Determine the [x, y] coordinate at the center of the cell enclosing the given text.  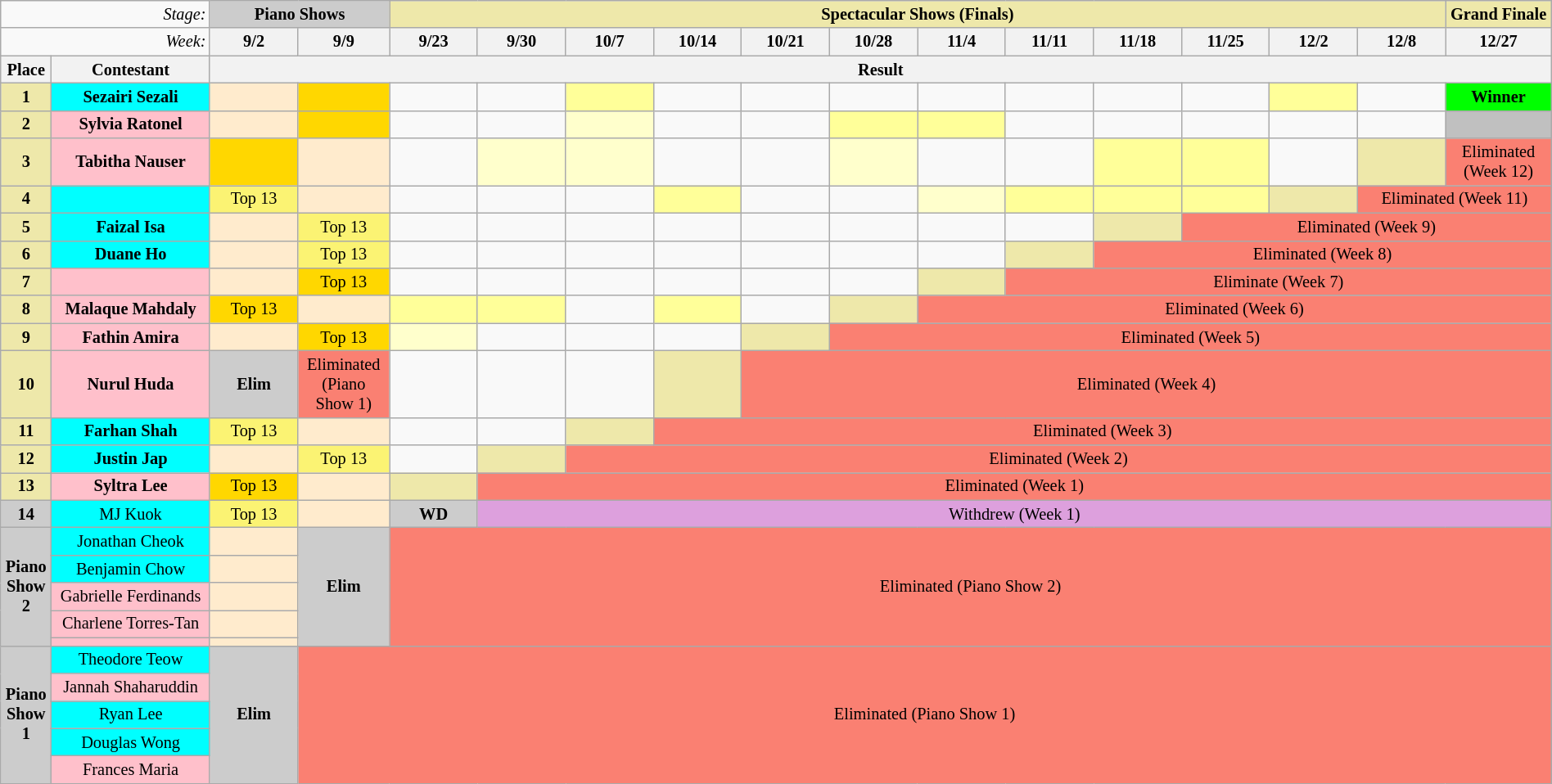
Piano Shows [300, 14]
10/28 [873, 42]
3 [26, 162]
2 [26, 124]
11/25 [1225, 42]
Malaque Mahdaly [131, 309]
Benjamin Chow [131, 569]
Jannah Shaharuddin [131, 687]
11/4 [962, 42]
9/23 [434, 42]
6 [26, 255]
Theodore Teow [131, 660]
Eliminated (Week 11) [1454, 199]
13 [26, 486]
Week: [106, 42]
Douglas Wong [131, 742]
MJ Kuok [131, 514]
11/18 [1138, 42]
Place [26, 70]
Farhan Shah [131, 431]
Justin Jap [131, 459]
Contestant [131, 70]
10/14 [697, 42]
Withdrew (Week 1) [1014, 514]
Eliminated (Week 9) [1366, 227]
10/7 [610, 42]
9/30 [521, 42]
Grand Finale [1498, 14]
Eliminated (Week 8) [1323, 255]
Stage: [106, 14]
5 [26, 227]
Duane Ho [131, 255]
12/27 [1498, 42]
Tabitha Nauser [131, 162]
9/9 [344, 42]
Nurul Huda [131, 384]
WD [434, 514]
Eliminated (Week 6) [1234, 309]
Eliminated (Piano Show 2) [971, 586]
4 [26, 199]
11 [26, 431]
12/8 [1401, 42]
Piano Show 1 [26, 714]
Faizal Isa [131, 227]
Eliminated (Week 3) [1102, 431]
1 [26, 97]
Jonathan Cheok [131, 541]
10 [26, 384]
Eliminated (Week 1) [1014, 486]
9/2 [254, 42]
9 [26, 337]
12/2 [1314, 42]
Gabrielle Ferdinands [131, 597]
8 [26, 309]
Eliminated (Week 12) [1498, 162]
7 [26, 282]
Eliminate (Week 7) [1279, 282]
Result [881, 70]
Eliminated (Week 5) [1190, 337]
Piano Show 2 [26, 586]
Fathin Amira [131, 337]
Eliminated (Week 2) [1058, 459]
Spectacular Shows (Finals) [918, 14]
Sylvia Ratonel [131, 124]
14 [26, 514]
Ryan Lee [131, 714]
Sezairi Sezali [131, 97]
Eliminated (Week 4) [1146, 384]
Winner [1498, 97]
10/21 [786, 42]
11/11 [1049, 42]
12 [26, 459]
Syltra Lee [131, 486]
Charlene Torres-Tan [131, 624]
Frances Maria [131, 769]
